Detect which cell encompasses the target text, then output its (x, y) center coordinate. 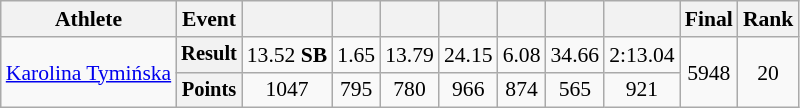
Final (709, 19)
34.66 (576, 55)
966 (468, 90)
921 (642, 90)
1.65 (356, 55)
24.15 (468, 55)
13.79 (410, 55)
20 (768, 72)
795 (356, 90)
565 (576, 90)
Rank (768, 19)
Event (209, 19)
Points (209, 90)
Athlete (88, 19)
5948 (709, 72)
780 (410, 90)
1047 (288, 90)
Karolina Tymińska (88, 72)
13.52 SB (288, 55)
874 (522, 90)
6.08 (522, 55)
Result (209, 55)
2:13.04 (642, 55)
